Detect which cell encompasses the target text, then output its (X, Y) center coordinate. 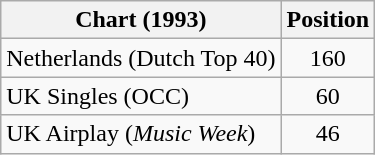
Chart (1993) (141, 20)
160 (328, 58)
UK Singles (OCC) (141, 96)
UK Airplay (Music Week) (141, 134)
Position (328, 20)
Netherlands (Dutch Top 40) (141, 58)
46 (328, 134)
60 (328, 96)
